Locate the cell with the specified text and output its [x, y] center coordinate. 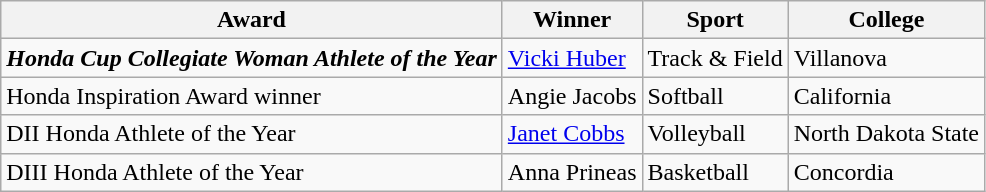
Track & Field [715, 58]
Villanova [886, 58]
Winner [572, 20]
Vicki Huber [572, 58]
Softball [715, 96]
California [886, 96]
DIII Honda Athlete of the Year [252, 172]
Angie Jacobs [572, 96]
Sport [715, 20]
Award [252, 20]
Volleyball [715, 134]
Anna Prineas [572, 172]
Honda Cup Collegiate Woman Athlete of the Year [252, 58]
Janet Cobbs [572, 134]
DII Honda Athlete of the Year [252, 134]
Honda Inspiration Award winner [252, 96]
Basketball [715, 172]
North Dakota State [886, 134]
College [886, 20]
Concordia [886, 172]
